For the text-containing cell, return its midpoint in [x, y] coordinate format. 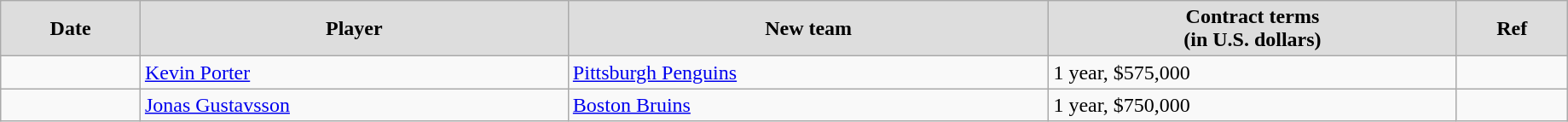
Jonas Gustavsson [354, 105]
Contract terms(in U.S. dollars) [1253, 29]
Boston Bruins [808, 105]
Player [354, 29]
Pittsburgh Penguins [808, 73]
New team [808, 29]
1 year, $575,000 [1253, 73]
Ref [1512, 29]
1 year, $750,000 [1253, 105]
Date [71, 29]
Kevin Porter [354, 73]
